Capture the cell that displays the provided text and extract its (x, y) central coordinate. 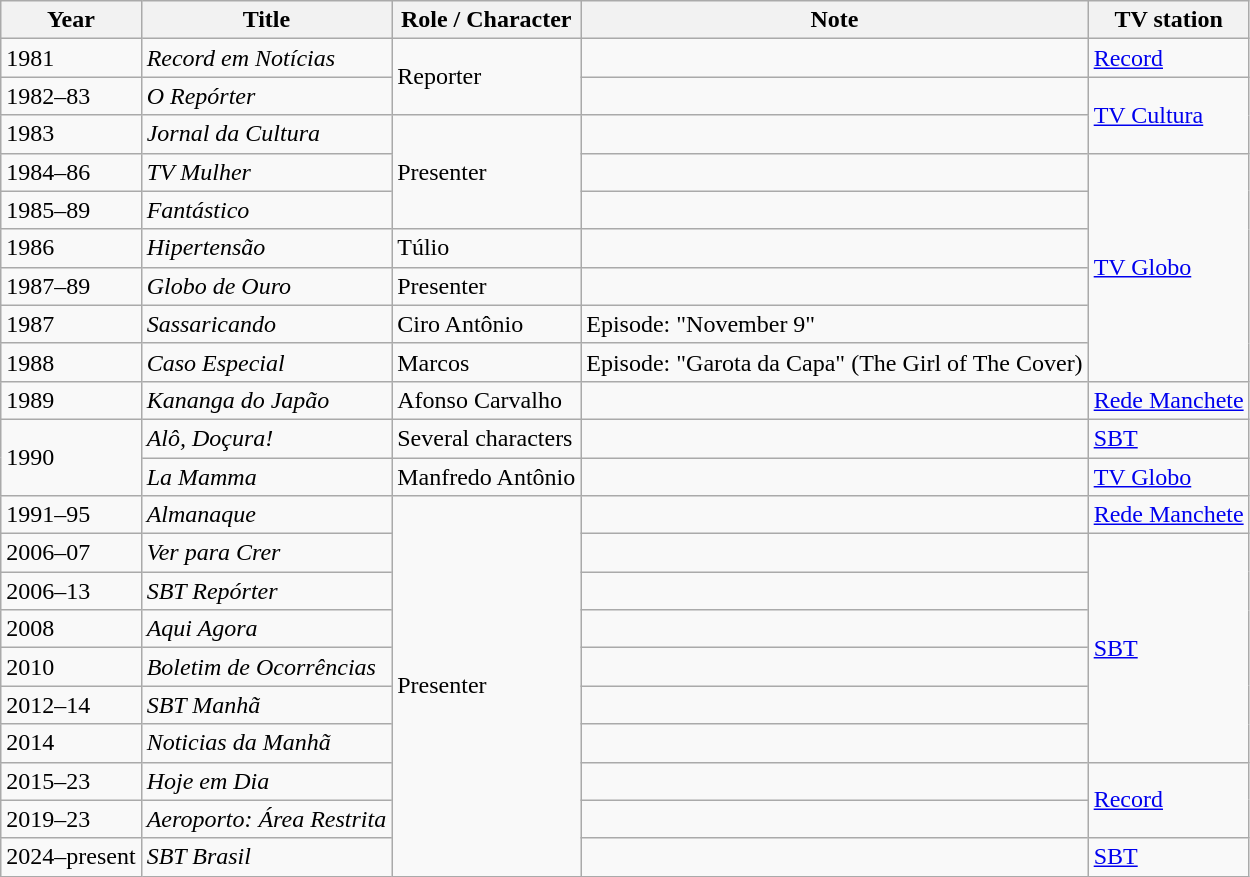
2015–23 (71, 781)
Episode: "Garota da Capa" (The Girl of The Cover) (834, 362)
Kananga do Japão (266, 400)
Sassaricando (266, 324)
Manfredo Antônio (486, 477)
Fantástico (266, 210)
TV Mulher (266, 172)
TV Cultura (1168, 115)
1986 (71, 248)
Boletim de Ocorrências (266, 667)
1989 (71, 400)
Caso Especial (266, 362)
1987 (71, 324)
Jornal da Cultura (266, 134)
Record em Notícias (266, 58)
Note (834, 20)
Episode: "November 9" (834, 324)
2008 (71, 629)
2006–13 (71, 591)
Alô, Doçura! (266, 438)
2024–present (71, 857)
SBT Brasil (266, 857)
Several characters (486, 438)
Túlio (486, 248)
1988 (71, 362)
1985–89 (71, 210)
Hoje em Dia (266, 781)
Reporter (486, 77)
1990 (71, 457)
La Mamma (266, 477)
1982–83 (71, 96)
1991–95 (71, 515)
1984–86 (71, 172)
Title (266, 20)
2012–14 (71, 705)
2010 (71, 667)
Noticias da Manhã (266, 743)
2006–07 (71, 553)
O Repórter (266, 96)
Afonso Carvalho (486, 400)
SBT Repórter (266, 591)
Ciro Antônio (486, 324)
Ver para Crer (266, 553)
SBT Manhã (266, 705)
Marcos (486, 362)
2019–23 (71, 819)
Aeroporto: Área Restrita (266, 819)
Almanaque (266, 515)
TV station (1168, 20)
1987–89 (71, 286)
Year (71, 20)
1981 (71, 58)
Role / Character (486, 20)
2014 (71, 743)
Hipertensão (266, 248)
Aqui Agora (266, 629)
Globo de Ouro (266, 286)
1983 (71, 134)
